Output the (X, Y) coordinate of the center of the cell containing the given text.  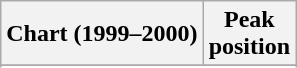
Peakposition (249, 34)
Chart (1999–2000) (102, 34)
